From the cell containing the given text, extract its center point as [x, y] coordinate. 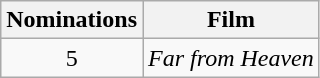
Nominations [72, 20]
5 [72, 58]
Film [230, 20]
Far from Heaven [230, 58]
